Detect which cell encompasses the target text, then output its [x, y] center coordinate. 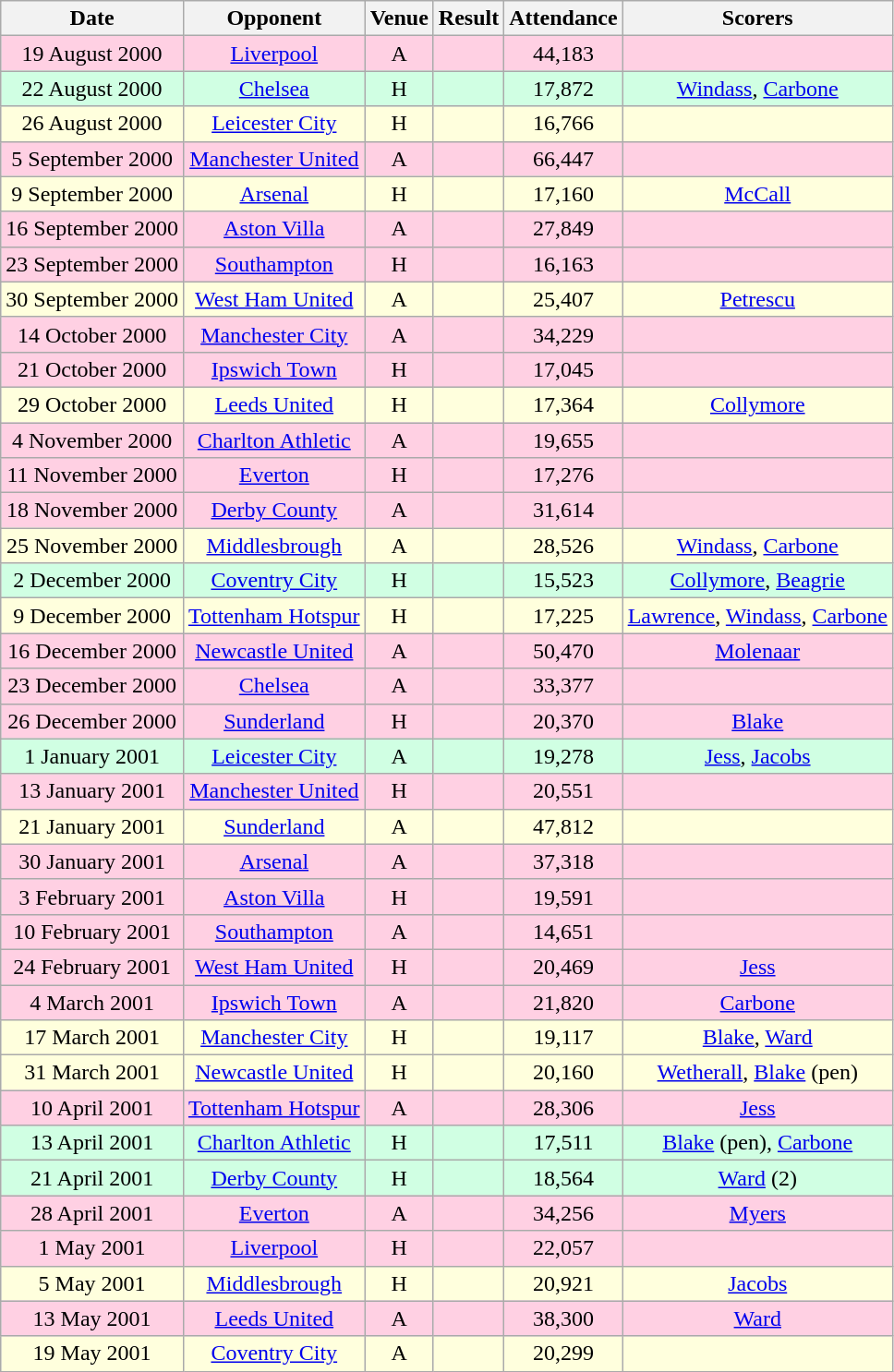
17 March 2001 [92, 1038]
13 May 2001 [92, 1318]
11 November 2000 [92, 475]
28,306 [563, 1108]
25,407 [563, 299]
20,469 [563, 967]
17,364 [563, 404]
20,551 [563, 791]
25 November 2000 [92, 546]
20,160 [563, 1073]
Collymore, Beagrie [757, 581]
24 February 2001 [92, 967]
19 May 2001 [92, 1354]
31 March 2001 [92, 1073]
19,117 [563, 1038]
21 October 2000 [92, 369]
Wetherall, Blake (pen) [757, 1073]
1 May 2001 [92, 1248]
Scorers [757, 18]
1 January 2001 [92, 756]
10 February 2001 [92, 932]
28 April 2001 [92, 1213]
30 September 2000 [92, 299]
16 December 2000 [92, 651]
38,300 [563, 1318]
44,183 [563, 54]
4 March 2001 [92, 1002]
47,812 [563, 826]
13 April 2001 [92, 1143]
22,057 [563, 1248]
Collymore [757, 404]
Myers [757, 1213]
19,591 [563, 897]
Blake (pen), Carbone [757, 1143]
Blake, Ward [757, 1038]
Molenaar [757, 651]
66,447 [563, 159]
18,564 [563, 1178]
Ward [757, 1318]
17,872 [563, 89]
17,045 [563, 369]
21 April 2001 [92, 1178]
34,229 [563, 334]
17,160 [563, 194]
21,820 [563, 1002]
Opponent [273, 18]
Venue [399, 18]
18 November 2000 [92, 511]
McCall [757, 194]
14 October 2000 [92, 334]
Jess, Jacobs [757, 756]
16,766 [563, 124]
9 December 2000 [92, 616]
22 August 2000 [92, 89]
19,278 [563, 756]
37,318 [563, 861]
28,526 [563, 546]
21 January 2001 [92, 826]
17,276 [563, 475]
14,651 [563, 932]
17,225 [563, 616]
19,655 [563, 440]
23 September 2000 [92, 264]
50,470 [563, 651]
20,299 [563, 1354]
Attendance [563, 18]
16 September 2000 [92, 229]
17,511 [563, 1143]
19 August 2000 [92, 54]
34,256 [563, 1213]
30 January 2001 [92, 861]
27,849 [563, 229]
13 January 2001 [92, 791]
23 December 2000 [92, 686]
3 February 2001 [92, 897]
31,614 [563, 511]
Ward (2) [757, 1178]
9 September 2000 [92, 194]
Jacobs [757, 1283]
4 November 2000 [92, 440]
5 May 2001 [92, 1283]
10 April 2001 [92, 1108]
26 December 2000 [92, 721]
20,370 [563, 721]
Result [468, 18]
5 September 2000 [92, 159]
29 October 2000 [92, 404]
33,377 [563, 686]
Blake [757, 721]
26 August 2000 [92, 124]
Petrescu [757, 299]
Carbone [757, 1002]
Date [92, 18]
Lawrence, Windass, Carbone [757, 616]
15,523 [563, 581]
16,163 [563, 264]
2 December 2000 [92, 581]
20,921 [563, 1283]
